Return the [X, Y] coordinate for the center point of the cell that contains the specified text.  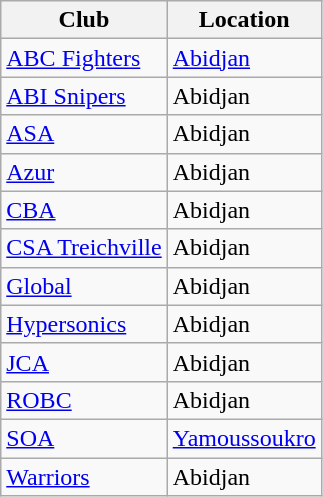
Hypersonics [84, 324]
SOA [84, 438]
Azur [84, 172]
Global [84, 286]
Location [244, 20]
CSA Treichville [84, 248]
ABI Snipers [84, 96]
JCA [84, 362]
Club [84, 20]
ASA [84, 134]
ROBC [84, 400]
Yamoussoukro [244, 438]
Warriors [84, 477]
CBA [84, 210]
ABC Fighters [84, 58]
